Provide the (X, Y) coordinate of the cell's center where the given text is located.  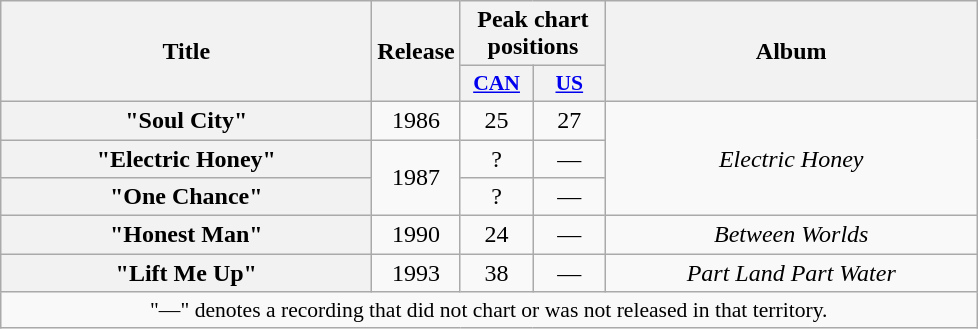
27 (570, 120)
"One Chance" (186, 197)
Album (792, 52)
Electric Honey (792, 158)
"Lift Me Up" (186, 273)
1993 (416, 273)
1987 (416, 178)
Part Land Part Water (792, 273)
"Soul City" (186, 120)
CAN (496, 84)
"Honest Man" (186, 235)
"—" denotes a recording that did not chart or was not released in that territory. (489, 310)
"Electric Honey" (186, 159)
Between Worlds (792, 235)
24 (496, 235)
1990 (416, 235)
38 (496, 273)
Peak chart positions (533, 34)
US (570, 84)
Release (416, 52)
25 (496, 120)
Title (186, 52)
1986 (416, 120)
